Find where the given text appears and provide that cell's center as [X, Y] coordinate. 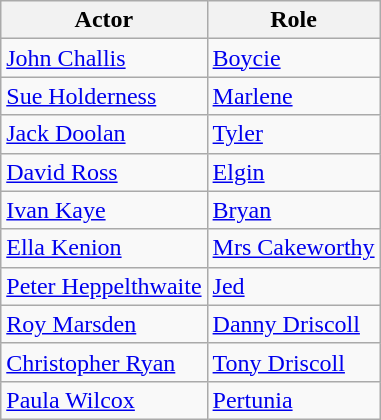
Pertunia [294, 400]
Boycie [294, 58]
Mrs Cakeworthy [294, 248]
Sue Holderness [104, 96]
David Ross [104, 172]
Christopher Ryan [104, 362]
Role [294, 20]
Paula Wilcox [104, 400]
Danny Driscoll [294, 324]
Jack Doolan [104, 134]
Marlene [294, 96]
Jed [294, 286]
Tony Driscoll [294, 362]
Bryan [294, 210]
Elgin [294, 172]
Tyler [294, 134]
Ella Kenion [104, 248]
John Challis [104, 58]
Roy Marsden [104, 324]
Peter Heppelthwaite [104, 286]
Ivan Kaye [104, 210]
Actor [104, 20]
